For the text-containing cell, return its midpoint in (X, Y) coordinate format. 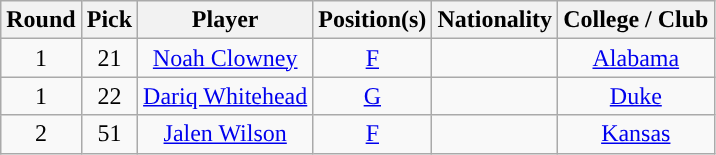
Nationality (495, 20)
21 (109, 58)
Kansas (636, 134)
Jalen Wilson (226, 134)
Dariq Whitehead (226, 96)
College / Club (636, 20)
Player (226, 20)
Duke (636, 96)
Pick (109, 20)
51 (109, 134)
Position(s) (372, 20)
Alabama (636, 58)
Noah Clowney (226, 58)
2 (41, 134)
22 (109, 96)
Round (41, 20)
G (372, 96)
